Find where the given text appears and provide that cell's center as (x, y) coordinate. 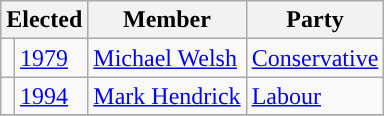
1979 (50, 58)
Conservative (315, 58)
Party (315, 20)
Labour (315, 96)
Elected (44, 20)
1994 (50, 96)
Michael Welsh (167, 58)
Member (167, 20)
Mark Hendrick (167, 96)
